Find where the given text appears and provide that cell's center as (x, y) coordinate. 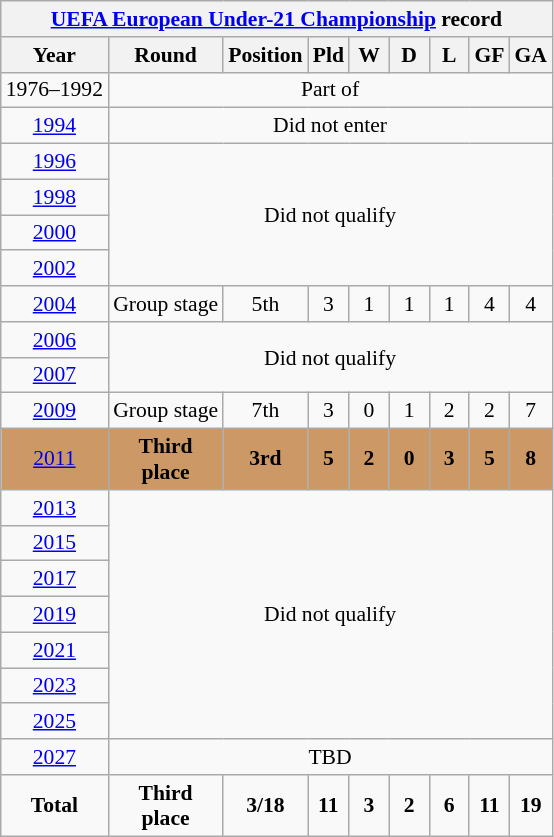
3/18 (265, 806)
1996 (54, 162)
2004 (54, 304)
D (409, 55)
1976–1992 (54, 90)
GF (489, 55)
2019 (54, 615)
2023 (54, 686)
8 (530, 460)
2006 (54, 340)
L (449, 55)
7 (530, 411)
2007 (54, 375)
2000 (54, 233)
2011 (54, 460)
7th (265, 411)
1998 (54, 197)
2025 (54, 722)
2002 (54, 269)
2009 (54, 411)
6 (449, 806)
2017 (54, 579)
TBD (330, 757)
2021 (54, 650)
Part of (330, 90)
Total (54, 806)
2013 (54, 508)
GA (530, 55)
UEFA European Under-21 Championship record (276, 19)
19 (530, 806)
Position (265, 55)
3rd (265, 460)
W (369, 55)
Year (54, 55)
1994 (54, 126)
2015 (54, 543)
Round (166, 55)
2027 (54, 757)
Pld (328, 55)
5th (265, 304)
Did not enter (330, 126)
